Detect which cell encompasses the target text, then output its [X, Y] center coordinate. 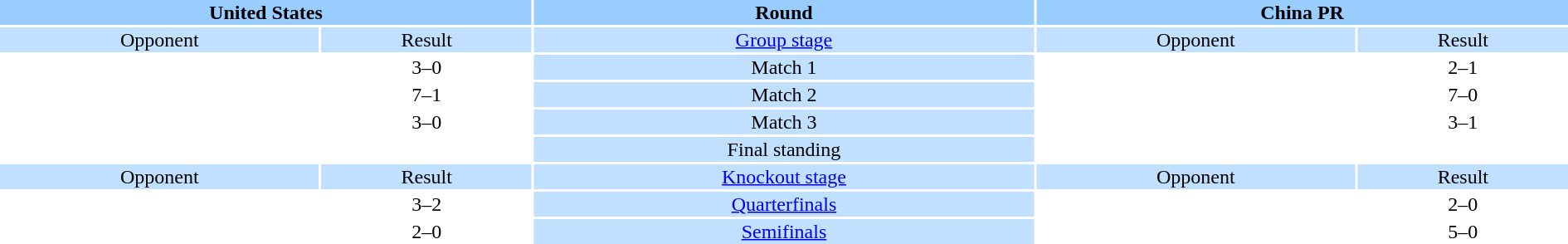
3–2 [426, 204]
China PR [1303, 12]
Semifinals [784, 232]
7–1 [426, 95]
United States [265, 12]
5–0 [1463, 232]
3–1 [1463, 122]
Knockout stage [784, 177]
7–0 [1463, 95]
Match 3 [784, 122]
Match 2 [784, 95]
Final standing [784, 149]
Match 1 [784, 67]
Round [784, 12]
Group stage [784, 40]
Quarterfinals [784, 204]
2–1 [1463, 67]
